From the cell containing the given text, extract its center point as [X, Y] coordinate. 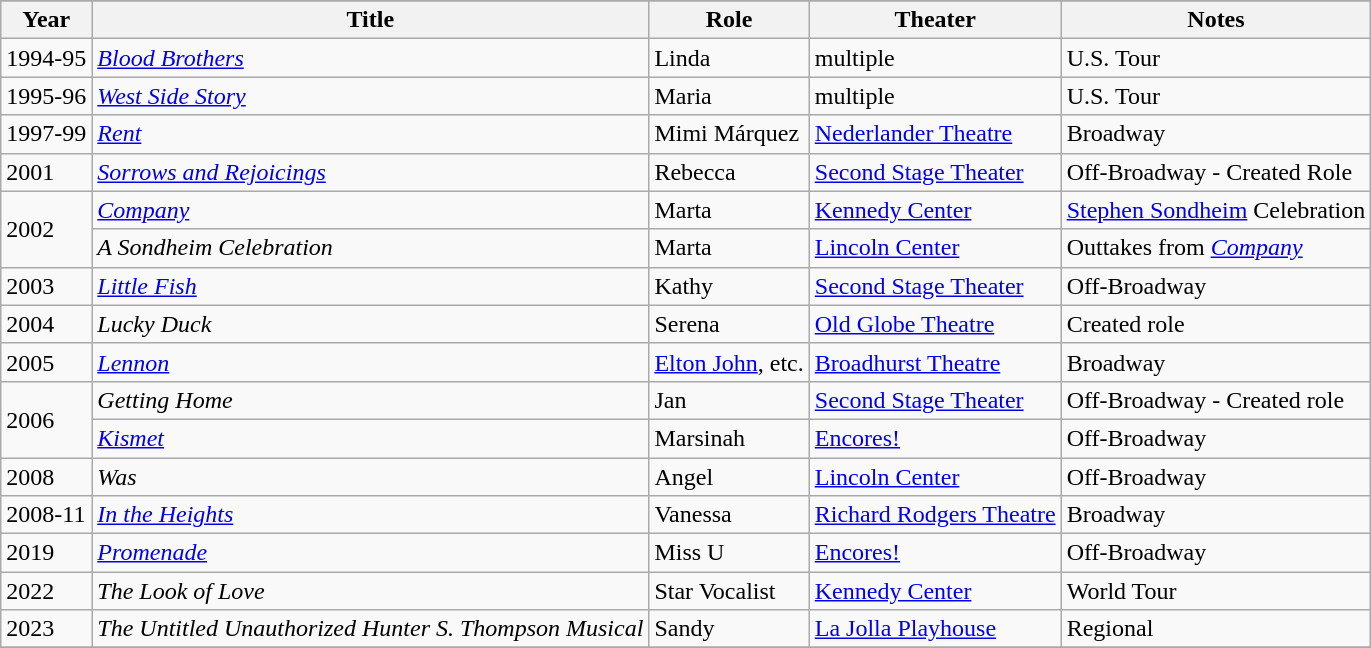
Mimi Márquez [729, 134]
Company [370, 210]
Richard Rodgers Theatre [935, 515]
Lucky Duck [370, 324]
2001 [46, 172]
A Sondheim Celebration [370, 248]
World Tour [1216, 591]
Rent [370, 134]
Vanessa [729, 515]
In the Heights [370, 515]
Linda [729, 58]
Was [370, 477]
Notes [1216, 20]
Year [46, 20]
Kathy [729, 286]
Stephen Sondheim Celebration [1216, 210]
Miss U [729, 553]
1995-96 [46, 96]
Role [729, 20]
Lennon [370, 362]
Serena [729, 324]
Maria [729, 96]
2005 [46, 362]
1997-99 [46, 134]
2002 [46, 229]
2023 [46, 629]
Elton John, etc. [729, 362]
Promenade [370, 553]
Sorrows and Rejoicings [370, 172]
The Untitled Unauthorized Hunter S. Thompson Musical [370, 629]
Little Fish [370, 286]
1994-95 [46, 58]
Star Vocalist [729, 591]
Theater [935, 20]
Kismet [370, 438]
Broadhurst Theatre [935, 362]
2006 [46, 419]
Jan [729, 400]
Old Globe Theatre [935, 324]
Outtakes from Company [1216, 248]
Rebecca [729, 172]
West Side Story [370, 96]
Marsinah [729, 438]
2022 [46, 591]
Off-Broadway - Created role [1216, 400]
Blood Brothers [370, 58]
Off-Broadway - Created Role [1216, 172]
2008 [46, 477]
Created role [1216, 324]
2008-11 [46, 515]
Title [370, 20]
2004 [46, 324]
Sandy [729, 629]
Angel [729, 477]
2019 [46, 553]
La Jolla Playhouse [935, 629]
2003 [46, 286]
Regional [1216, 629]
Getting Home [370, 400]
The Look of Love [370, 591]
Nederlander Theatre [935, 134]
